Determine the (X, Y) coordinate at the center of the cell enclosing the given text.  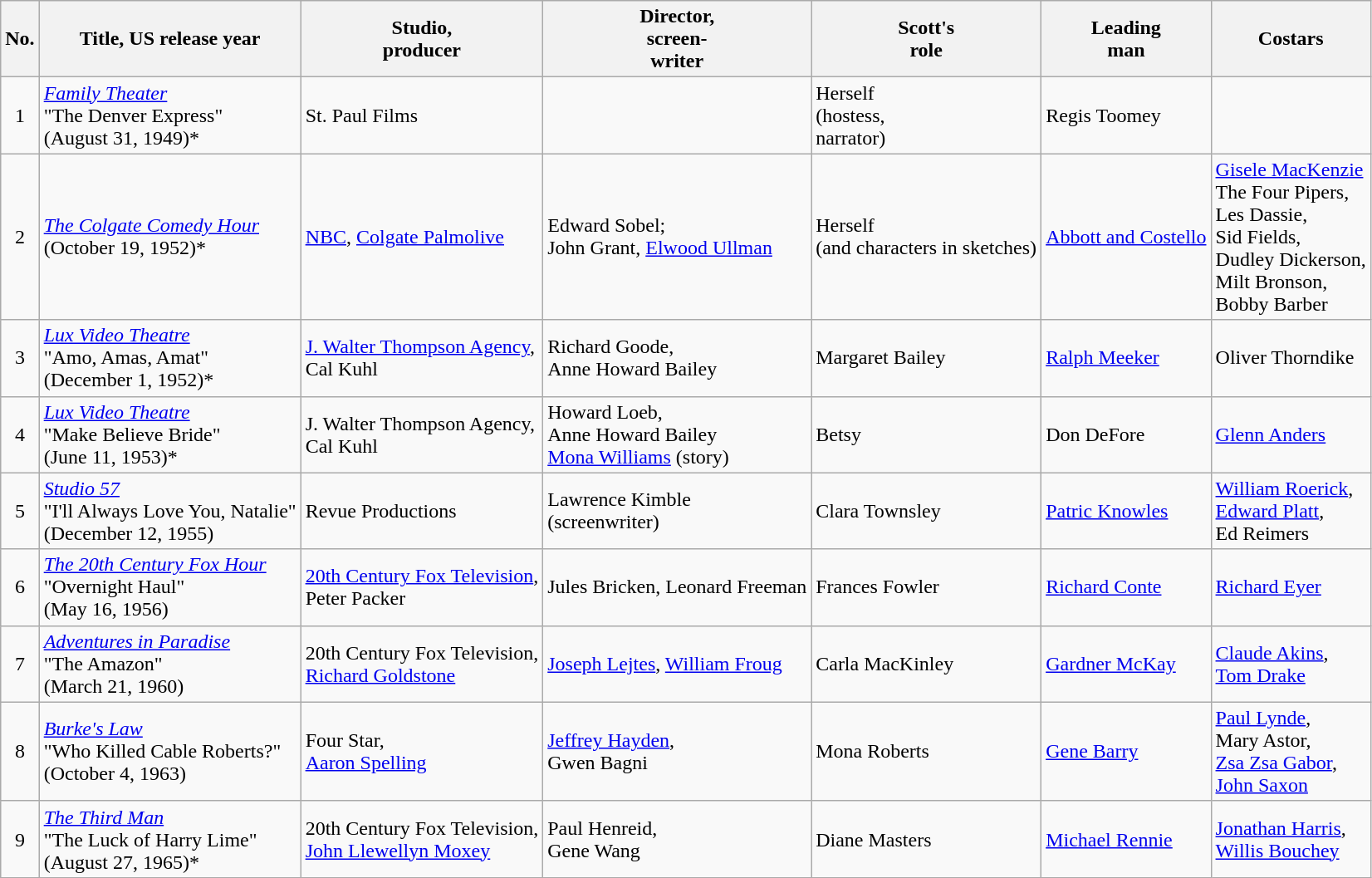
Richard Eyer (1291, 587)
Studio 57"I'll Always Love You, Natalie"(December 12, 1955) (169, 511)
Ralph Meeker (1126, 358)
The 20th Century Fox Hour"Overnight Haul"(May 16, 1956) (169, 587)
Herself(hostess,narrator) (927, 115)
Oliver Thorndike (1291, 358)
Family Theater"The Denver Express"(August 31, 1949)* (169, 115)
Paul Henreid,Gene Wang (678, 839)
Michael Rennie (1126, 839)
Adventures in Paradise"The Amazon"(March 21, 1960) (169, 664)
Lux Video Theatre"Make Believe Bride"(June 11, 1953)* (169, 434)
Revue Productions (422, 511)
6 (20, 587)
Glenn Anders (1291, 434)
20th Century Fox Television,Peter Packer (422, 587)
Mona Roberts (927, 751)
Director,screen-writer (678, 39)
St. Paul Films (422, 115)
Burke's Law"Who Killed Cable Roberts?"(October 4, 1963) (169, 751)
4 (20, 434)
The Colgate Comedy Hour(October 19, 1952)* (169, 237)
Gene Barry (1126, 751)
Herself(and characters in sketches) (927, 237)
Abbott and Costello (1126, 237)
Costars (1291, 39)
8 (20, 751)
Richard Conte (1126, 587)
Frances Fowler (927, 587)
1 (20, 115)
5 (20, 511)
Jonathan Harris,Willis Bouchey (1291, 839)
Clara Townsley (927, 511)
NBC, Colgate Palmolive (422, 237)
2 (20, 237)
Claude Akins,Tom Drake (1291, 664)
Howard Loeb,Anne Howard BaileyMona Williams (story) (678, 434)
Gardner McKay (1126, 664)
20th Century Fox Television,John Llewellyn Moxey (422, 839)
Scott'srole (927, 39)
Jules Bricken, Leonard Freeman (678, 587)
Margaret Bailey (927, 358)
Studio,producer (422, 39)
Jeffrey Hayden,Gwen Bagni (678, 751)
9 (20, 839)
Carla MacKinley (927, 664)
3 (20, 358)
Lawrence Kimble(screenwriter) (678, 511)
Joseph Lejtes, William Froug (678, 664)
Richard Goode,Anne Howard Bailey (678, 358)
Don DeFore (1126, 434)
William Roerick,Edward Platt,Ed Reimers (1291, 511)
Leadingman (1126, 39)
Edward Sobel; John Grant, Elwood Ullman (678, 237)
7 (20, 664)
20th Century Fox Television,Richard Goldstone (422, 664)
Four Star,Aaron Spelling (422, 751)
Paul Lynde,Mary Astor,Zsa Zsa Gabor,John Saxon (1291, 751)
Regis Toomey (1126, 115)
The Third Man"The Luck of Harry Lime"(August 27, 1965)* (169, 839)
No. (20, 39)
Lux Video Theatre"Amo, Amas, Amat"(December 1, 1952)* (169, 358)
Diane Masters (927, 839)
Title, US release year (169, 39)
Betsy (927, 434)
Gisele MacKenzie The Four Pipers, Les Dassie, Sid Fields, Dudley Dickerson, Milt Bronson, Bobby Barber (1291, 237)
Patric Knowles (1126, 511)
